Scan for the cell matching the given text and deliver its [x, y] coordinate at center. 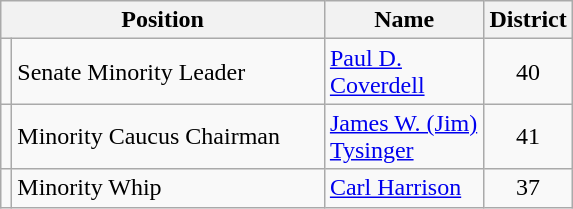
37 [528, 188]
Minority Caucus Chairman [168, 136]
Position [163, 20]
41 [528, 136]
District [528, 20]
40 [528, 72]
Minority Whip [168, 188]
Name [404, 20]
James W. (Jim) Tysinger [404, 136]
Carl Harrison [404, 188]
Paul D. Coverdell [404, 72]
Senate Minority Leader [168, 72]
